For the text-containing cell, return its midpoint in [X, Y] coordinate format. 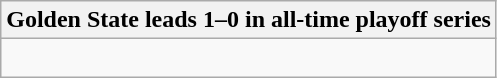
Golden State leads 1–0 in all-time playoff series [249, 20]
